Pinpoint the cell where the given text exists, returning its [x, y] midpoint coordinate. 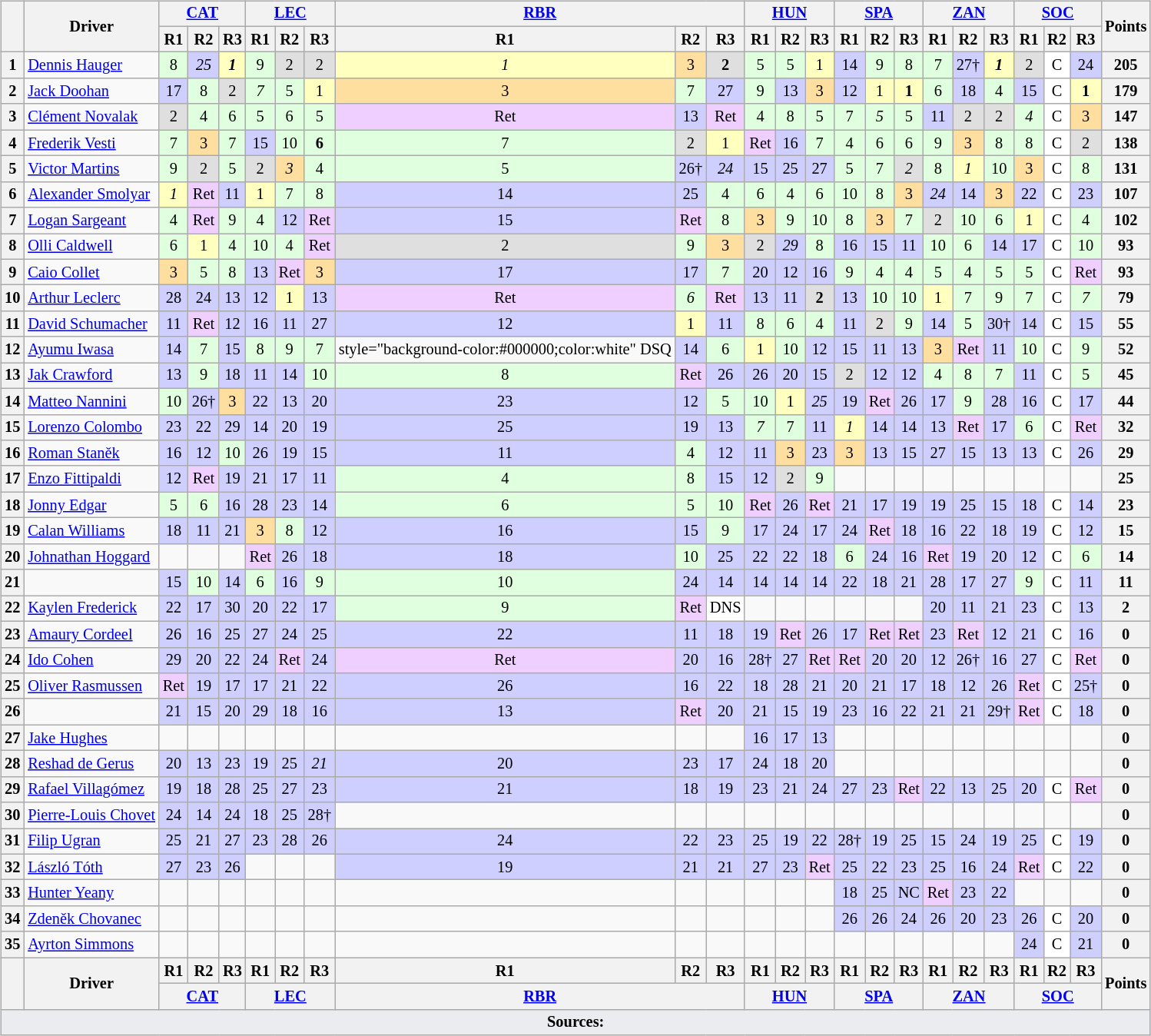
107 [1126, 194]
Caio Collet [91, 272]
52 [1126, 350]
Logan Sargeant [91, 221]
25† [1086, 686]
30† [999, 324]
Jak Crawford [91, 376]
31 [12, 842]
Calan Williams [91, 531]
Olli Caldwell [91, 247]
79 [1126, 298]
Alexander Smolyar [91, 194]
style="background-color:#000000;color:white" DSQ [506, 350]
Pierre-Louis Chovet [91, 815]
44 [1126, 401]
Ido Cohen [91, 660]
Jonny Edgar [91, 505]
László Tóth [91, 867]
Filip Ugran [91, 842]
Frederik Vesti [91, 143]
Jack Doohan [91, 91]
NC [909, 893]
Clément Novalak [91, 117]
102 [1126, 221]
35 [12, 945]
Amaury Cordeel [91, 634]
Hunter Yeany [91, 893]
138 [1126, 143]
Ayrton Simmons [91, 945]
Johnathan Hoggard [91, 556]
29† [999, 712]
Kaylen Frederick [91, 609]
45 [1126, 376]
131 [1126, 169]
27† [968, 65]
Jake Hughes [91, 738]
Zdeněk Chovanec [91, 919]
Rafael Villagómez [91, 789]
Victor Martins [91, 169]
147 [1126, 117]
34 [12, 919]
33 [12, 893]
179 [1126, 91]
Roman Staněk [91, 453]
55 [1126, 324]
Enzo Fittipaldi [91, 479]
Oliver Rasmussen [91, 686]
Dennis Hauger [91, 65]
Reshad de Gerus [91, 764]
205 [1126, 65]
Arthur Leclerc [91, 298]
Matteo Nannini [91, 401]
Ayumu Iwasa [91, 350]
David Schumacher [91, 324]
Sources: [575, 1022]
DNS [725, 609]
Lorenzo Colombo [91, 427]
